Locate the cell with the specified text and output its (x, y) center coordinate. 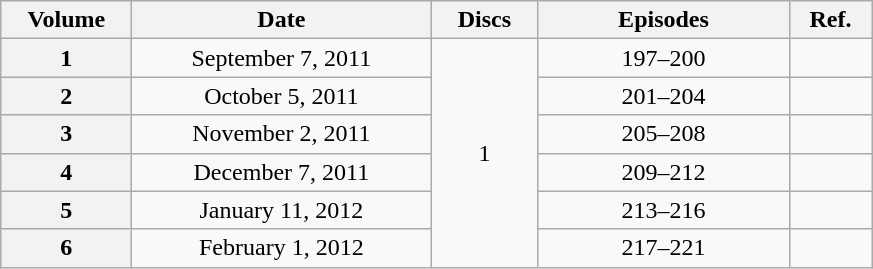
Episodes (664, 20)
2 (66, 96)
5 (66, 210)
January 11, 2012 (282, 210)
December 7, 2011 (282, 172)
3 (66, 134)
October 5, 2011 (282, 96)
Volume (66, 20)
201–204 (664, 96)
Date (282, 20)
209–212 (664, 172)
September 7, 2011 (282, 58)
197–200 (664, 58)
217–221 (664, 248)
6 (66, 248)
Ref. (830, 20)
213–216 (664, 210)
Discs (484, 20)
November 2, 2011 (282, 134)
February 1, 2012 (282, 248)
4 (66, 172)
205–208 (664, 134)
